Find where the given text appears and provide that cell's center as (X, Y) coordinate. 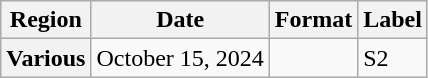
October 15, 2024 (180, 58)
S2 (393, 58)
Region (46, 20)
Label (393, 20)
Date (180, 20)
Format (313, 20)
Various (46, 58)
